Detect which cell encompasses the target text, then output its [x, y] center coordinate. 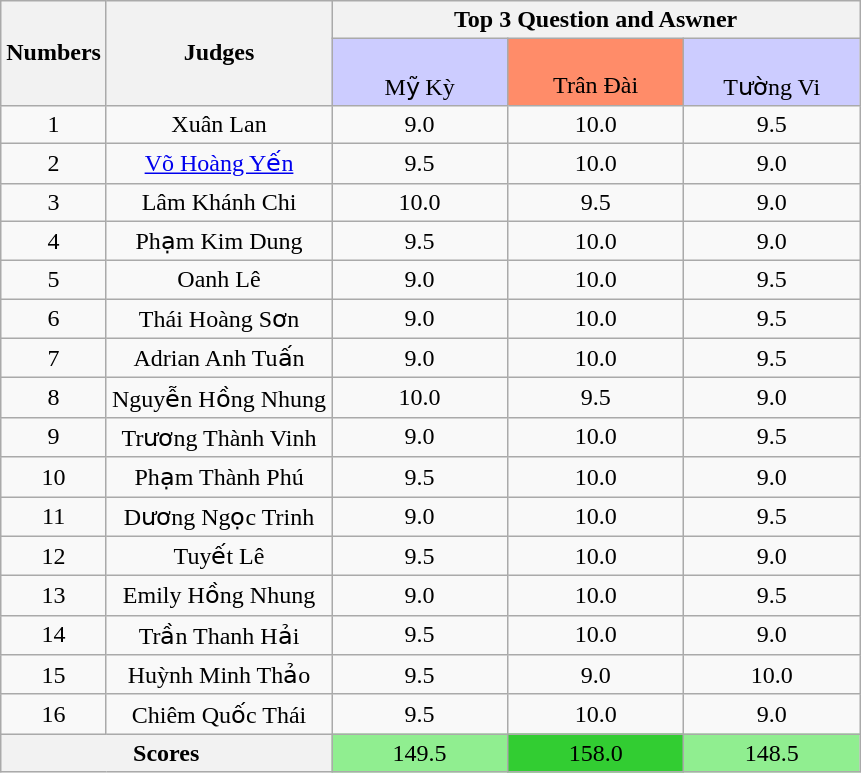
12 [54, 556]
Tường Vi [772, 72]
9 [54, 437]
Trân Đài [596, 72]
3 [54, 202]
4 [54, 241]
1 [54, 124]
158.0 [596, 753]
Trần Thanh Hải [218, 635]
11 [54, 516]
7 [54, 358]
Chiêm Quốc Thái [218, 714]
13 [54, 596]
Tuyết Lê [218, 556]
Numbers [54, 54]
2 [54, 163]
Judges [218, 54]
10 [54, 477]
Scores [166, 753]
6 [54, 319]
Huỳnh Minh Thảo [218, 675]
149.5 [420, 753]
16 [54, 714]
Nguyễn Hồng Nhung [218, 398]
148.5 [772, 753]
Top 3 Question and Aswner [596, 20]
Võ Hoàng Yến [218, 163]
Dương Ngọc Trinh [218, 516]
15 [54, 675]
8 [54, 398]
Oanh Lê [218, 280]
Thái Hoàng Sơn [218, 319]
14 [54, 635]
Lâm Khánh Chi [218, 202]
5 [54, 280]
Phạm Thành Phú [218, 477]
Trương Thành Vinh [218, 437]
Adrian Anh Tuấn [218, 358]
Xuân Lan [218, 124]
Phạm Kim Dung [218, 241]
Emily Hồng Nhung [218, 596]
Mỹ Kỳ [420, 72]
